For the text-containing cell, return its midpoint in [X, Y] coordinate format. 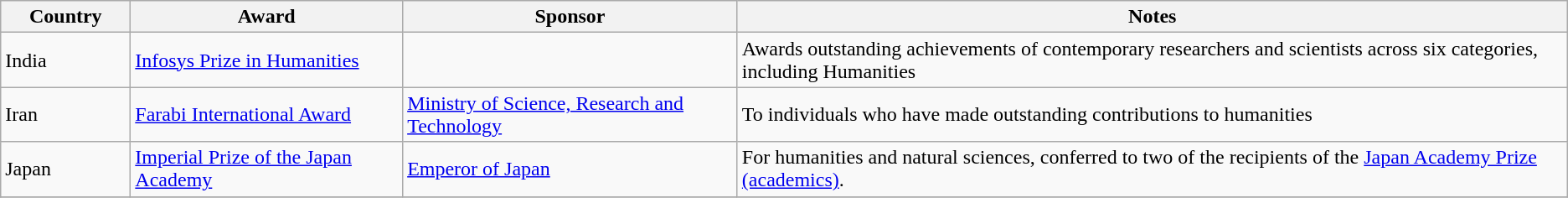
Iran [65, 114]
To individuals who have made outstanding contributions to humanities [1153, 114]
Japan [65, 169]
Imperial Prize of the Japan Academy [266, 169]
Country [65, 17]
Farabi International Award [266, 114]
Sponsor [570, 17]
Award [266, 17]
Notes [1153, 17]
Emperor of Japan [570, 169]
Awards outstanding achievements of contemporary researchers and scientists across six categories, including Humanities [1153, 60]
India [65, 60]
Infosys Prize in Humanities [266, 60]
For humanities and natural sciences, conferred to two of the recipients of the Japan Academy Prize (academics). [1153, 169]
Ministry of Science, Research and Technology [570, 114]
